Scan for the cell matching the given text and deliver its (x, y) coordinate at center. 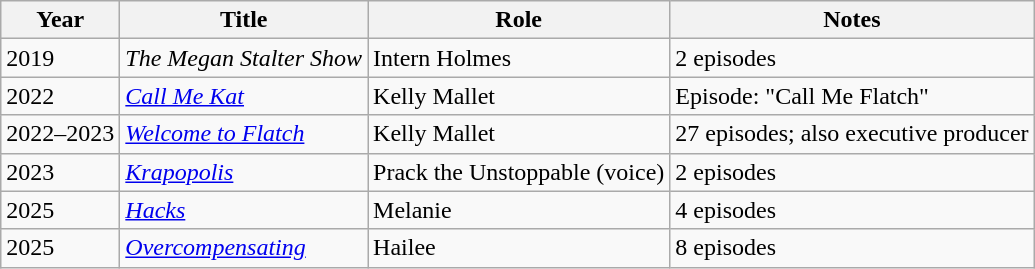
Hailee (519, 248)
Episode: "Call Me Flatch" (852, 96)
Role (519, 20)
2022–2023 (60, 134)
Call Me Kat (244, 96)
8 episodes (852, 248)
Melanie (519, 210)
Prack the Unstoppable (voice) (519, 172)
2019 (60, 58)
Krapopolis (244, 172)
Notes (852, 20)
Year (60, 20)
Title (244, 20)
27 episodes; also executive producer (852, 134)
2022 (60, 96)
Overcompensating (244, 248)
The Megan Stalter Show (244, 58)
Welcome to Flatch (244, 134)
Intern Holmes (519, 58)
4 episodes (852, 210)
Hacks (244, 210)
2023 (60, 172)
